Determine the (X, Y) coordinate at the center of the cell enclosing the given text.  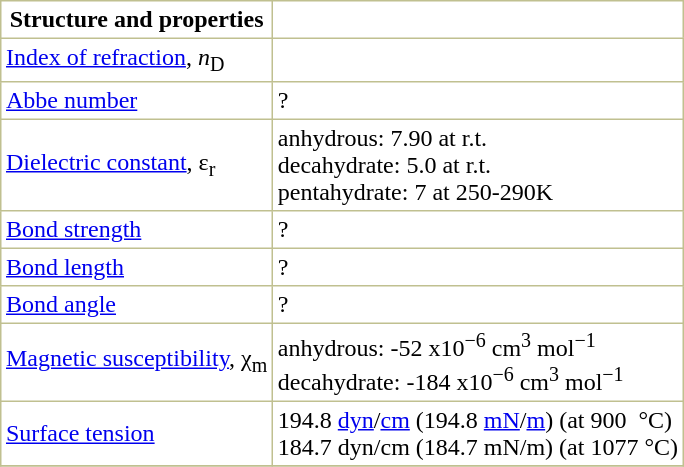
Magnetic susceptibility, χm (137, 362)
Abbe number (137, 101)
anhydrous: 7.90 at r.t.decahydrate: 5.0 at r.t.pentahydrate: 7 at 250-290K (478, 166)
Dielectric constant, εr (137, 166)
Index of refraction, nD (137, 60)
194.8 dyn/cm (194.8 mN/m) (at 900 °C)184.7 dyn/cm (184.7 mN/m) (at 1077 °C) (478, 433)
Bond strength (137, 230)
Surface tension (137, 433)
Structure and properties (137, 20)
anhydrous: -52 x10−6 cm3 mol−1decahydrate: -184 x10−6 cm3 mol−1 (478, 362)
Bond length (137, 268)
Bond angle (137, 305)
